From the cell containing the given text, extract its center point as [x, y] coordinate. 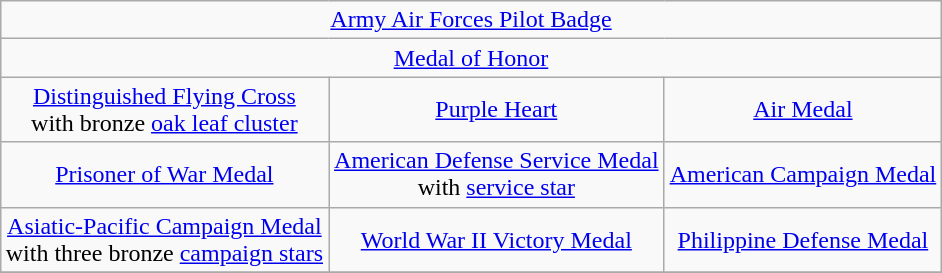
Air Medal [803, 110]
Purple Heart [497, 110]
World War II Victory Medal [497, 240]
American Defense Service Medalwith service star [497, 174]
Philippine Defense Medal [803, 240]
Medal of Honor [471, 58]
Prisoner of War Medal [164, 174]
Asiatic-Pacific Campaign Medalwith three bronze campaign stars [164, 240]
Army Air Forces Pilot Badge [471, 20]
Distinguished Flying Crosswith bronze oak leaf cluster [164, 110]
American Campaign Medal [803, 174]
